Determine the (X, Y) coordinate at the center of the cell enclosing the given text.  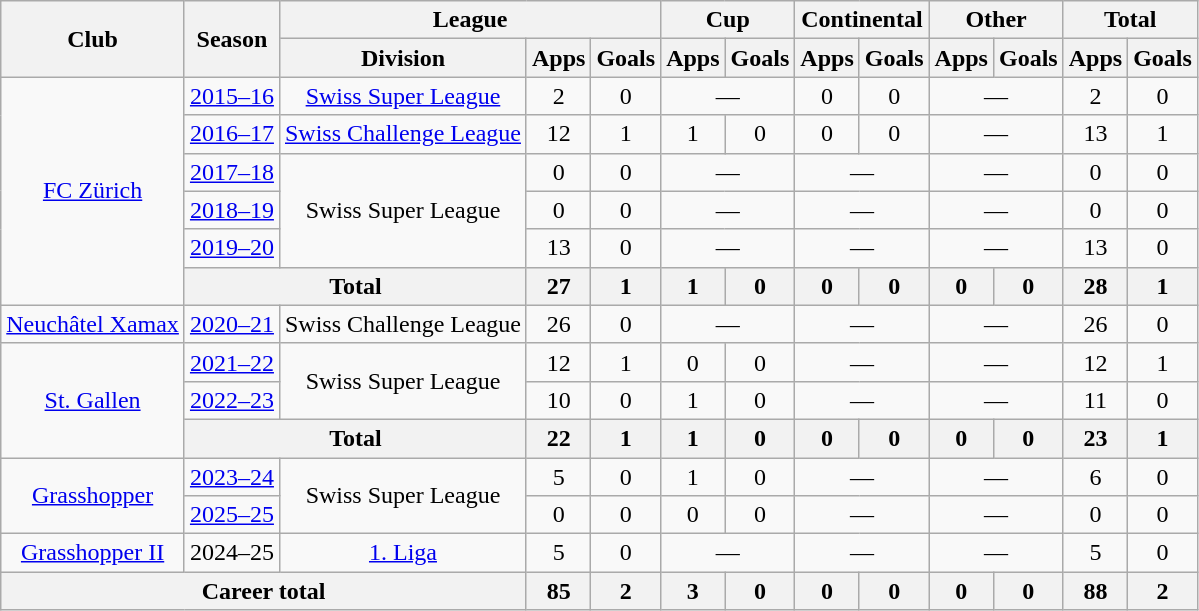
2021–22 (232, 362)
85 (558, 591)
Continental (862, 20)
League (470, 20)
28 (1095, 286)
2016–17 (232, 134)
Season (232, 39)
Division (402, 58)
Grasshopper II (93, 553)
6 (1095, 477)
1. Liga (402, 553)
2019–20 (232, 248)
11 (1095, 400)
2025–25 (232, 515)
2018–19 (232, 210)
88 (1095, 591)
2022–23 (232, 400)
St. Gallen (93, 400)
23 (1095, 438)
Club (93, 39)
2017–18 (232, 172)
Grasshopper (93, 496)
22 (558, 438)
FC Zürich (93, 191)
10 (558, 400)
Other (996, 20)
2020–21 (232, 324)
Cup (728, 20)
3 (693, 591)
27 (558, 286)
Neuchâtel Xamax (93, 324)
2023–24 (232, 477)
2015–16 (232, 96)
2024–25 (232, 553)
Career total (264, 591)
